Identify which cell holds the provided text, then report its (x, y) central coordinate. 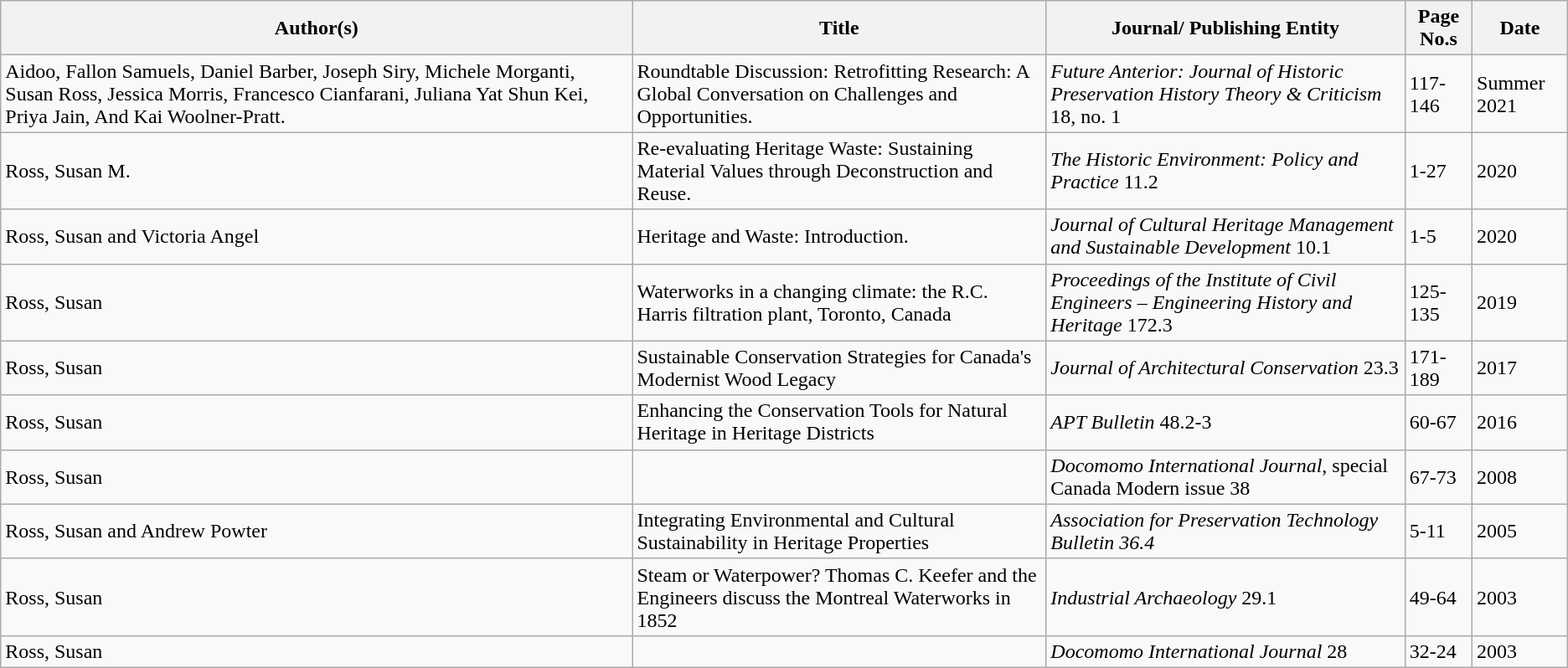
Integrating Environmental and Cultural Sustainability in Heritage Properties (839, 531)
Proceedings of the Institute of Civil Engineers – Engineering History and Heritage 172.3 (1225, 302)
67-73 (1438, 477)
Re-evaluating Heritage Waste: Sustaining Material Values through Deconstruction and Reuse. (839, 171)
Association for Preservation Technology Bulletin 36.4 (1225, 531)
Docomomo International Journal 28 (1225, 651)
60-67 (1438, 422)
Summer 2021 (1520, 94)
APT Bulletin 48.2-3 (1225, 422)
The Historic Environment: Policy and Practice 11.2 (1225, 171)
2005 (1520, 531)
Docomomo International Journal, special Canada Modern issue 38 (1225, 477)
2008 (1520, 477)
2019 (1520, 302)
Industrial Archaeology 29.1 (1225, 597)
171-189 (1438, 368)
Roundtable Discussion: Retrofitting Research: A Global Conversation on Challenges and Opportunities. (839, 94)
Heritage and Waste: Introduction. (839, 236)
Page No.s (1438, 28)
5-11 (1438, 531)
Enhancing the Conservation Tools for Natural Heritage in Heritage Districts (839, 422)
125-135 (1438, 302)
Ross, Susan M. (317, 171)
Sustainable Conservation Strategies for Canada's Modernist Wood Legacy (839, 368)
Journal of Architectural Conservation 23.3 (1225, 368)
2017 (1520, 368)
1-27 (1438, 171)
49-64 (1438, 597)
Title (839, 28)
Date (1520, 28)
Future Anterior: Journal of Historic Preservation History Theory & Criticism 18, no. 1 (1225, 94)
Author(s) (317, 28)
1-5 (1438, 236)
Waterworks in a changing climate: the R.C. Harris filtration plant, Toronto, Canada (839, 302)
Ross, Susan and Andrew Powter (317, 531)
Steam or Waterpower? Thomas C. Keefer and the Engineers discuss the Montreal Waterworks in 1852 (839, 597)
Journal/ Publishing Entity (1225, 28)
32-24 (1438, 651)
Ross, Susan and Victoria Angel (317, 236)
Journal of Cultural Heritage Management and Sustainable Development 10.1 (1225, 236)
117-146 (1438, 94)
2016 (1520, 422)
